Scan for the cell matching the given text and deliver its (X, Y) coordinate at center. 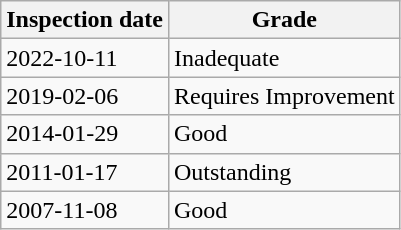
2011-01-17 (85, 172)
2019-02-06 (85, 96)
Outstanding (284, 172)
Inspection date (85, 20)
Inadequate (284, 58)
2014-01-29 (85, 134)
2022-10-11 (85, 58)
2007-11-08 (85, 210)
Requires Improvement (284, 96)
Grade (284, 20)
